Locate the cell with the specified text and output its [x, y] center coordinate. 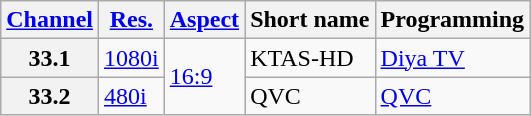
480i [132, 96]
Short name [310, 20]
33.1 [50, 58]
Aspect [204, 20]
16:9 [204, 77]
33.2 [50, 96]
1080i [132, 58]
Channel [50, 20]
Diya TV [452, 58]
KTAS-HD [310, 58]
Res. [132, 20]
Programming [452, 20]
